From the cell containing the given text, extract its center point as [X, Y] coordinate. 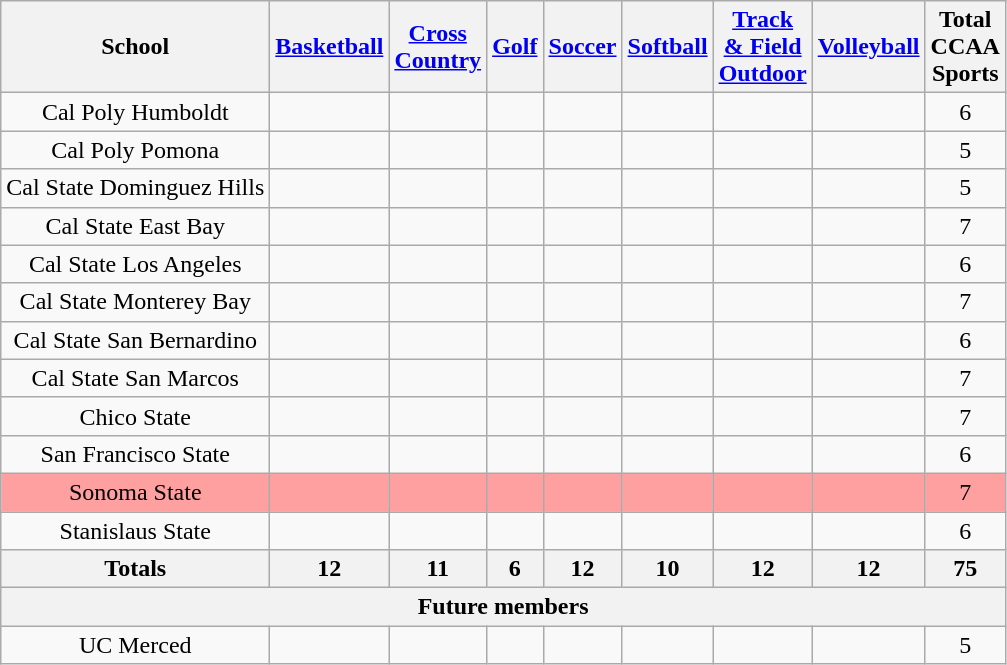
CrossCountry [438, 47]
Soccer [582, 47]
Volleyball [868, 47]
Cal State San Marcos [136, 378]
Basketball [330, 47]
Track& FieldOutdoor [762, 47]
Stanislaus State [136, 531]
Cal State East Bay [136, 226]
Cal State Monterey Bay [136, 302]
Chico State [136, 416]
Softball [668, 47]
Cal State San Bernardino [136, 340]
Future members [504, 607]
Cal State Los Angeles [136, 264]
San Francisco State [136, 454]
Sonoma State [136, 492]
10 [668, 569]
11 [438, 569]
Totals [136, 569]
Cal Poly Pomona [136, 150]
TotalCCAASports [965, 47]
UC Merced [136, 645]
School [136, 47]
Golf [515, 47]
Cal State Dominguez Hills [136, 188]
Cal Poly Humboldt [136, 112]
75 [965, 569]
